Scan for the cell matching the given text and deliver its (X, Y) coordinate at center. 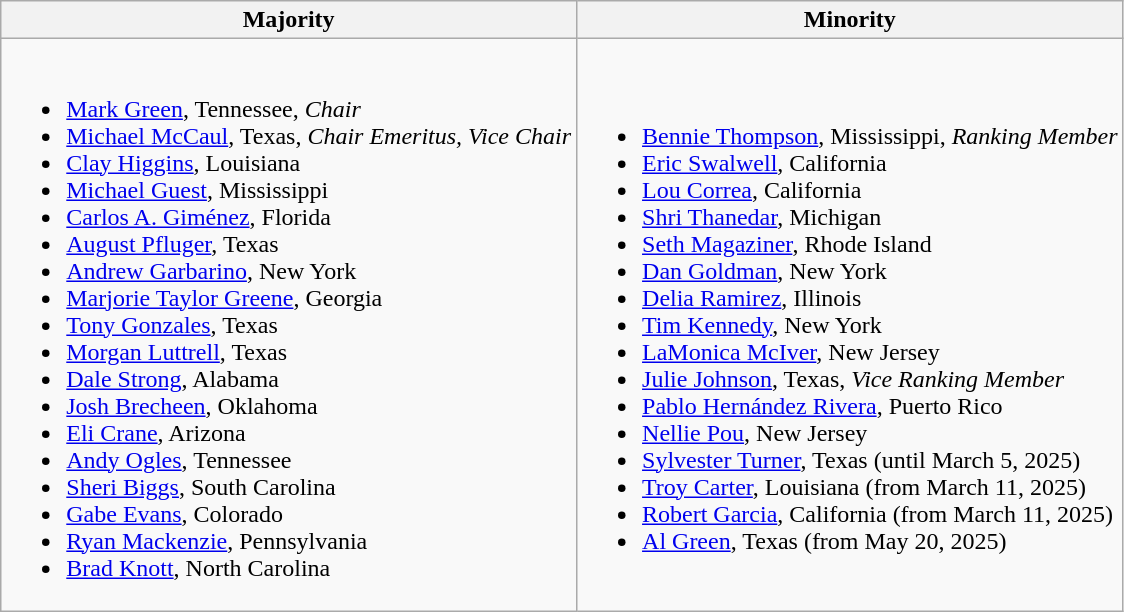
Majority (289, 20)
Minority (850, 20)
